Output the [X, Y] coordinate of the center of the cell containing the given text.  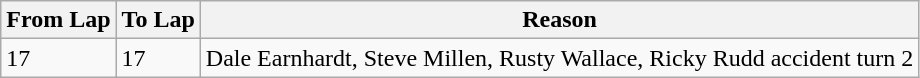
To Lap [158, 20]
Dale Earnhardt, Steve Millen, Rusty Wallace, Ricky Rudd accident turn 2 [559, 58]
From Lap [58, 20]
Reason [559, 20]
